Output the (X, Y) coordinate of the center of the cell containing the given text.  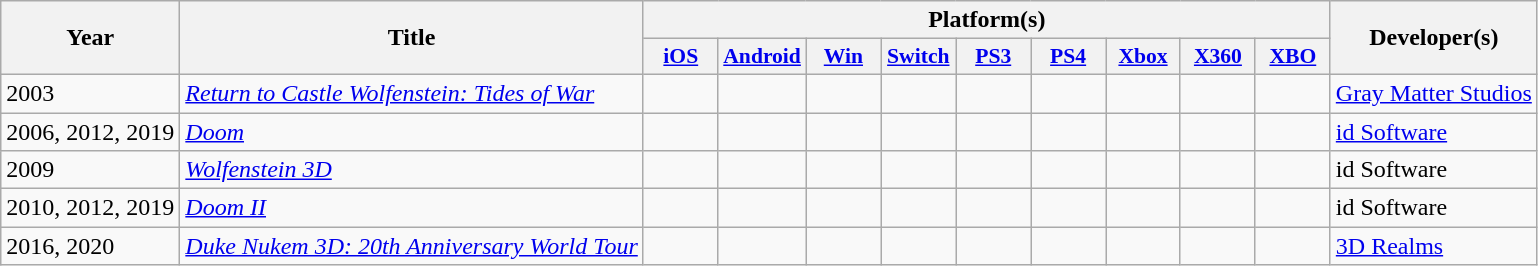
Return to Castle Wolfenstein: Tides of War (412, 93)
2003 (90, 93)
Duke Nukem 3D: 20th Anniversary World Tour (412, 246)
Developer(s) (1434, 38)
iOS (680, 57)
Doom (412, 131)
3D Realms (1434, 246)
Year (90, 38)
2009 (90, 170)
2006, 2012, 2019 (90, 131)
Win (844, 57)
Platform(s) (986, 20)
PS3 (994, 57)
2016, 2020 (90, 246)
Xbox (1144, 57)
PS4 (1068, 57)
Gray Matter Studios (1434, 93)
Android (762, 57)
Title (412, 38)
X360 (1218, 57)
Wolfenstein 3D (412, 170)
Doom II (412, 208)
2010, 2012, 2019 (90, 208)
Switch (918, 57)
XBO (1292, 57)
